Output the [X, Y] coordinate of the center of the cell containing the given text.  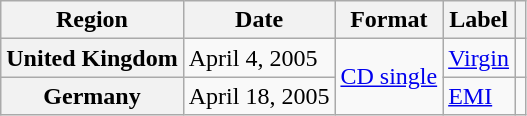
Label [479, 20]
Date [259, 20]
United Kingdom [92, 58]
April 18, 2005 [259, 96]
Germany [92, 96]
CD single [389, 77]
Region [92, 20]
Format [389, 20]
EMI [479, 96]
April 4, 2005 [259, 58]
Virgin [479, 58]
